Return the [X, Y] coordinate for the center point of the cell that contains the specified text.  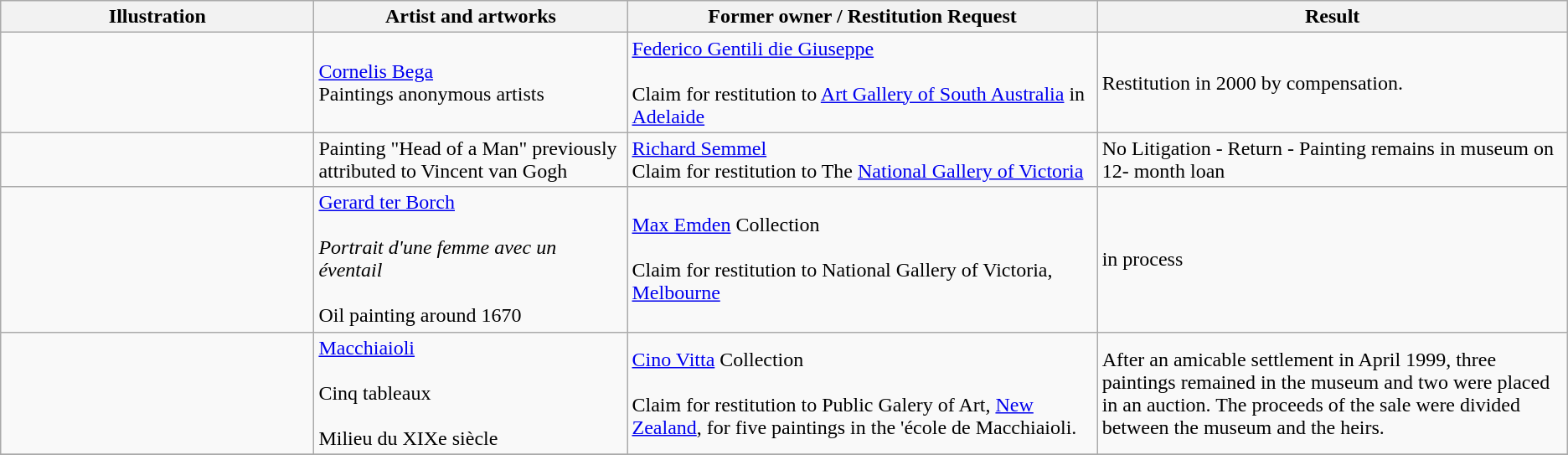
Artist and artworks [471, 17]
Max Emden CollectionClaim for restitution to National Gallery of Victoria, Melbourne [863, 260]
Cornelis BegaPaintings anonymous artists [471, 82]
Restitution in 2000 by compensation. [1332, 82]
Gerard ter BorchPortrait d'une femme avec un éventailOil painting around 1670 [471, 260]
Former owner / Restitution Request [863, 17]
Cino Vitta CollectionClaim for restitution to Public Galery of Art, New Zealand, for five paintings in the 'école de Macchiaioli. [863, 393]
Illustration [157, 17]
Painting "Head of a Man" previously attributed to Vincent van Gogh [471, 159]
No Litigation - Return - Painting remains in museum on 12- month loan [1332, 159]
Richard SemmelClaim for restitution to The National Gallery of Victoria [863, 159]
Federico Gentili die Giuseppe Claim for restitution to Art Gallery of South Australia in Adelaide [863, 82]
in process [1332, 260]
Result [1332, 17]
MacchiaioliCinq tableauxMilieu du XIXe siècle [471, 393]
